Extract the [x, y] coordinate from the center of the cell holding the provided text.  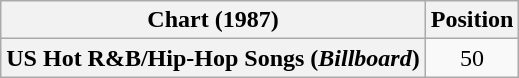
50 [472, 58]
Chart (1987) [213, 20]
US Hot R&B/Hip-Hop Songs (Billboard) [213, 58]
Position [472, 20]
